Pinpoint the cell where the given text exists, returning its [x, y] midpoint coordinate. 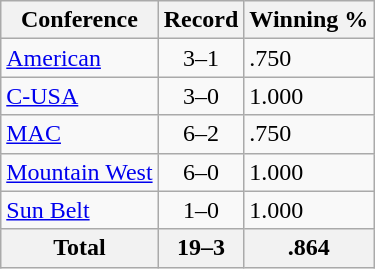
3–0 [201, 96]
.864 [309, 248]
Total [80, 248]
C-USA [80, 96]
3–1 [201, 58]
6–0 [201, 172]
Sun Belt [80, 210]
19–3 [201, 248]
Winning % [309, 20]
1–0 [201, 210]
MAC [80, 134]
American [80, 58]
Mountain West [80, 172]
Record [201, 20]
6–2 [201, 134]
Conference [80, 20]
